For the text-containing cell, return its midpoint in [x, y] coordinate format. 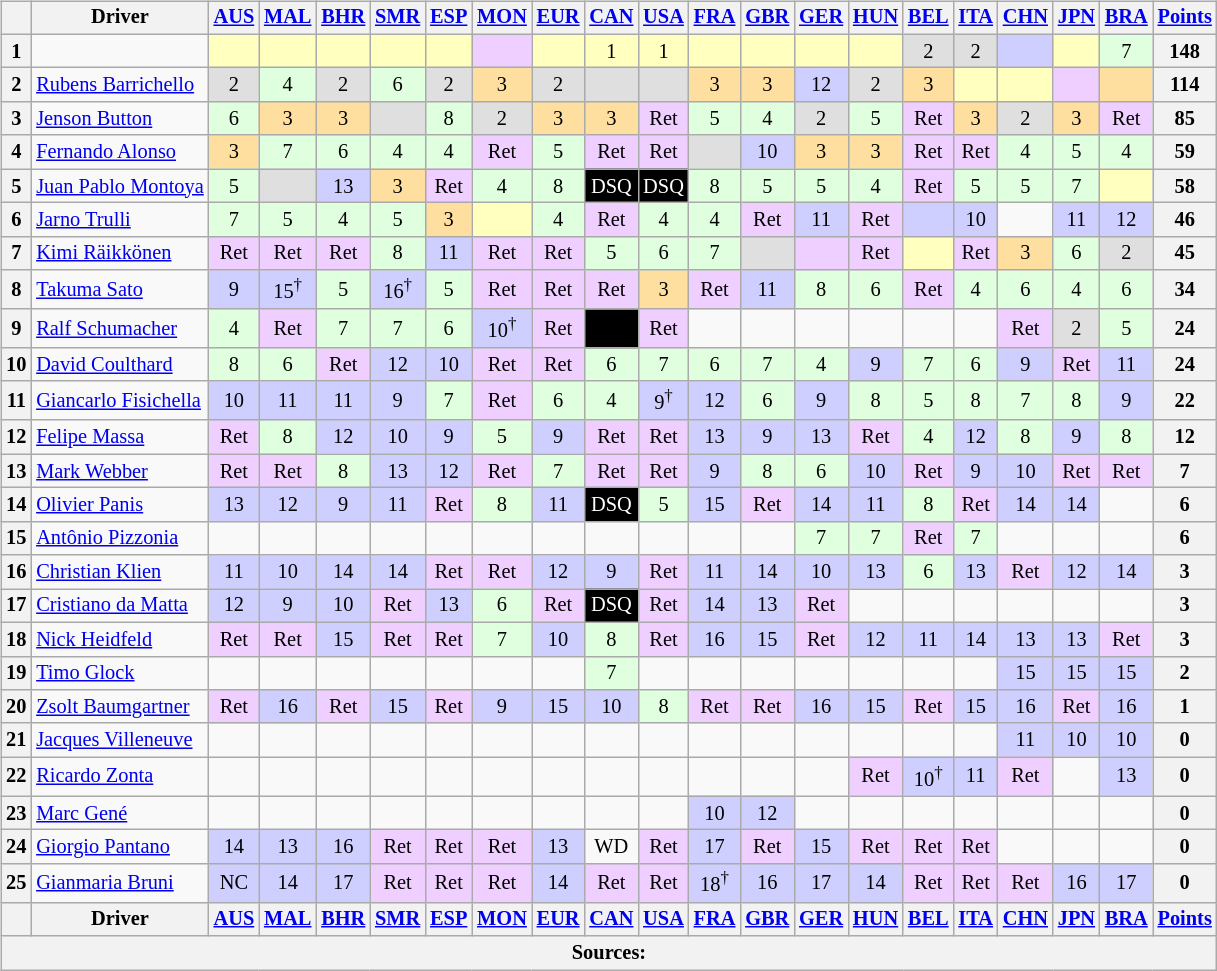
Felipe Massa [120, 437]
Ralf Schumacher [120, 328]
114 [1185, 85]
Sources: [608, 953]
23 [16, 813]
Jarno Trulli [120, 220]
Juan Pablo Montoya [120, 186]
Jacques Villeneuve [120, 740]
Takuma Sato [120, 290]
Cristiano da Matta [120, 606]
Olivier Panis [120, 505]
Rubens Barrichello [120, 85]
58 [1185, 186]
Jenson Button [120, 119]
45 [1185, 253]
15† [288, 290]
WD [611, 847]
Timo Glock [120, 673]
34 [1185, 290]
Kimi Räikkönen [120, 253]
16† [398, 290]
85 [1185, 119]
Christian Klien [120, 572]
21 [16, 740]
Giancarlo Fisichella [120, 400]
9† [663, 400]
Marc Gené [120, 813]
Antônio Pizzonia [120, 538]
Ricardo Zonta [120, 776]
25 [16, 882]
NC [234, 882]
19 [16, 673]
Zsolt Baumgartner [120, 707]
148 [1185, 51]
18 [16, 639]
59 [1185, 152]
18† [715, 882]
Giorgio Pantano [120, 847]
Nick Heidfeld [120, 639]
David Coulthard [120, 365]
Fernando Alonso [120, 152]
Gianmaria Bruni [120, 882]
Mark Webber [120, 471]
20 [16, 707]
46 [1185, 220]
